Output the (X, Y) coordinate of the center of the cell containing the given text.  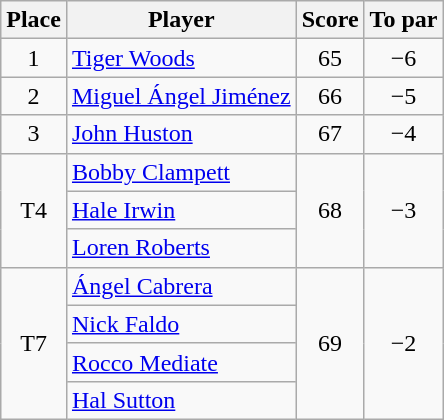
Ángel Cabrera (181, 286)
Bobby Clampett (181, 172)
Hale Irwin (181, 210)
−6 (404, 58)
1 (34, 58)
Rocco Mediate (181, 362)
66 (330, 96)
2 (34, 96)
Loren Roberts (181, 248)
−5 (404, 96)
3 (34, 134)
Place (34, 20)
Player (181, 20)
67 (330, 134)
69 (330, 343)
65 (330, 58)
Miguel Ángel Jiménez (181, 96)
John Huston (181, 134)
Nick Faldo (181, 324)
T4 (34, 210)
−4 (404, 134)
To par (404, 20)
−2 (404, 343)
T7 (34, 343)
68 (330, 210)
−3 (404, 210)
Tiger Woods (181, 58)
Hal Sutton (181, 400)
Score (330, 20)
